Determine the [x, y] coordinate at the center of the cell enclosing the given text.  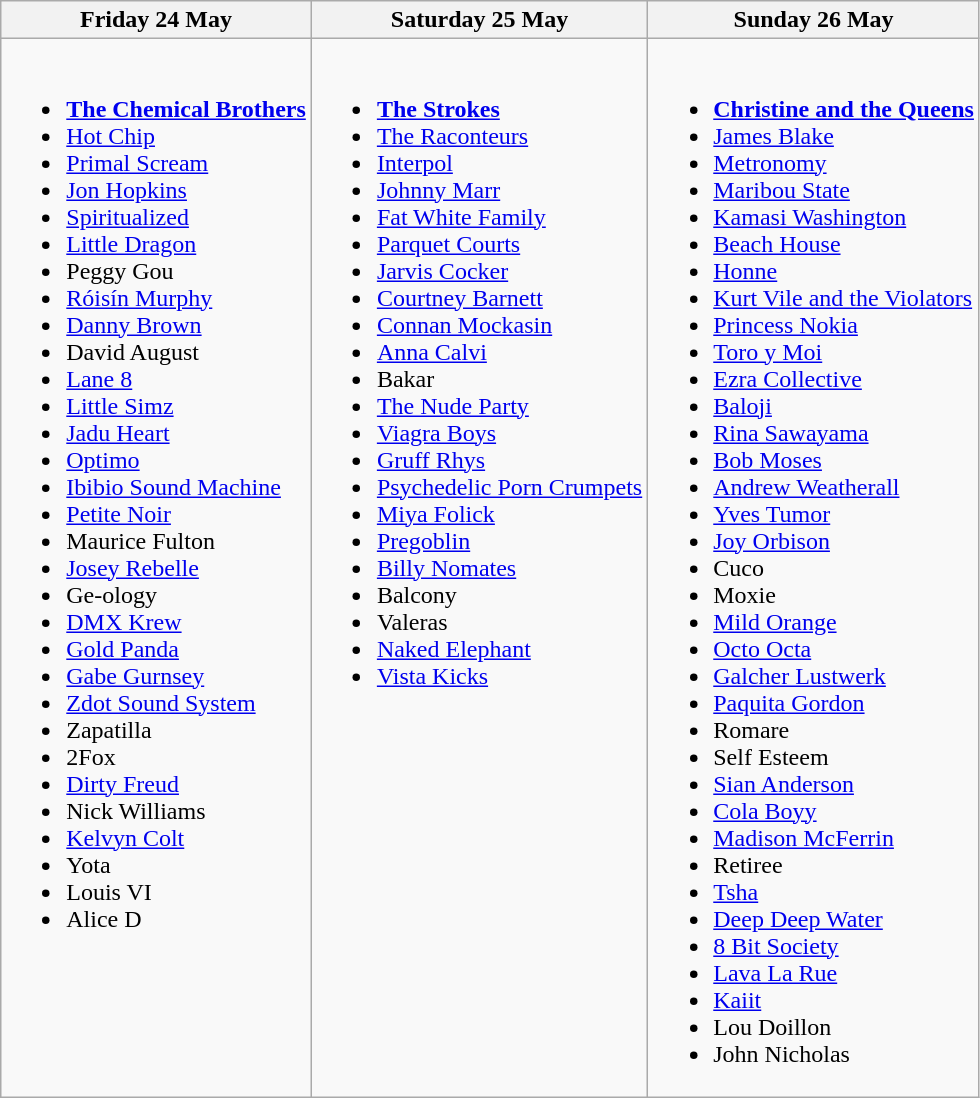
Saturday 25 May [479, 20]
Friday 24 May [156, 20]
Sunday 26 May [814, 20]
